For the text-containing cell, return its midpoint in [x, y] coordinate format. 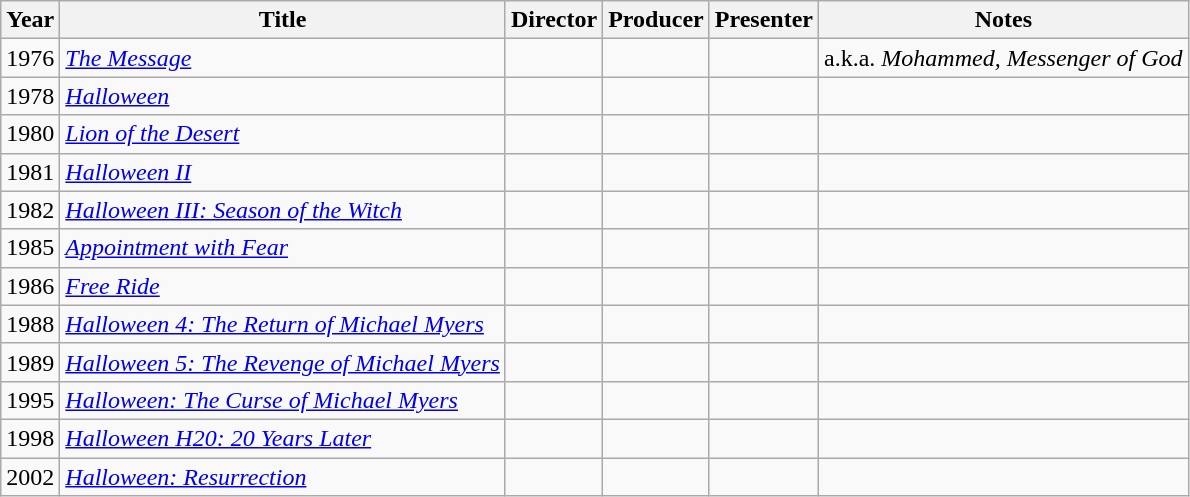
The Message [283, 58]
Free Ride [283, 286]
1980 [30, 134]
Halloween III: Season of the Witch [283, 210]
1982 [30, 210]
1986 [30, 286]
2002 [30, 477]
Halloween H20: 20 Years Later [283, 438]
Halloween 4: The Return of Michael Myers [283, 324]
Director [554, 20]
Halloween: Resurrection [283, 477]
1985 [30, 248]
a.k.a. Mohammed, Messenger of God [1003, 58]
1995 [30, 400]
Halloween: The Curse of Michael Myers [283, 400]
Producer [656, 20]
1976 [30, 58]
1978 [30, 96]
1988 [30, 324]
Title [283, 20]
1989 [30, 362]
Halloween [283, 96]
Notes [1003, 20]
Halloween 5: The Revenge of Michael Myers [283, 362]
1981 [30, 172]
Presenter [764, 20]
Appointment with Fear [283, 248]
Lion of the Desert [283, 134]
Halloween II [283, 172]
1998 [30, 438]
Year [30, 20]
